Scan for the cell matching the given text and deliver its [x, y] coordinate at center. 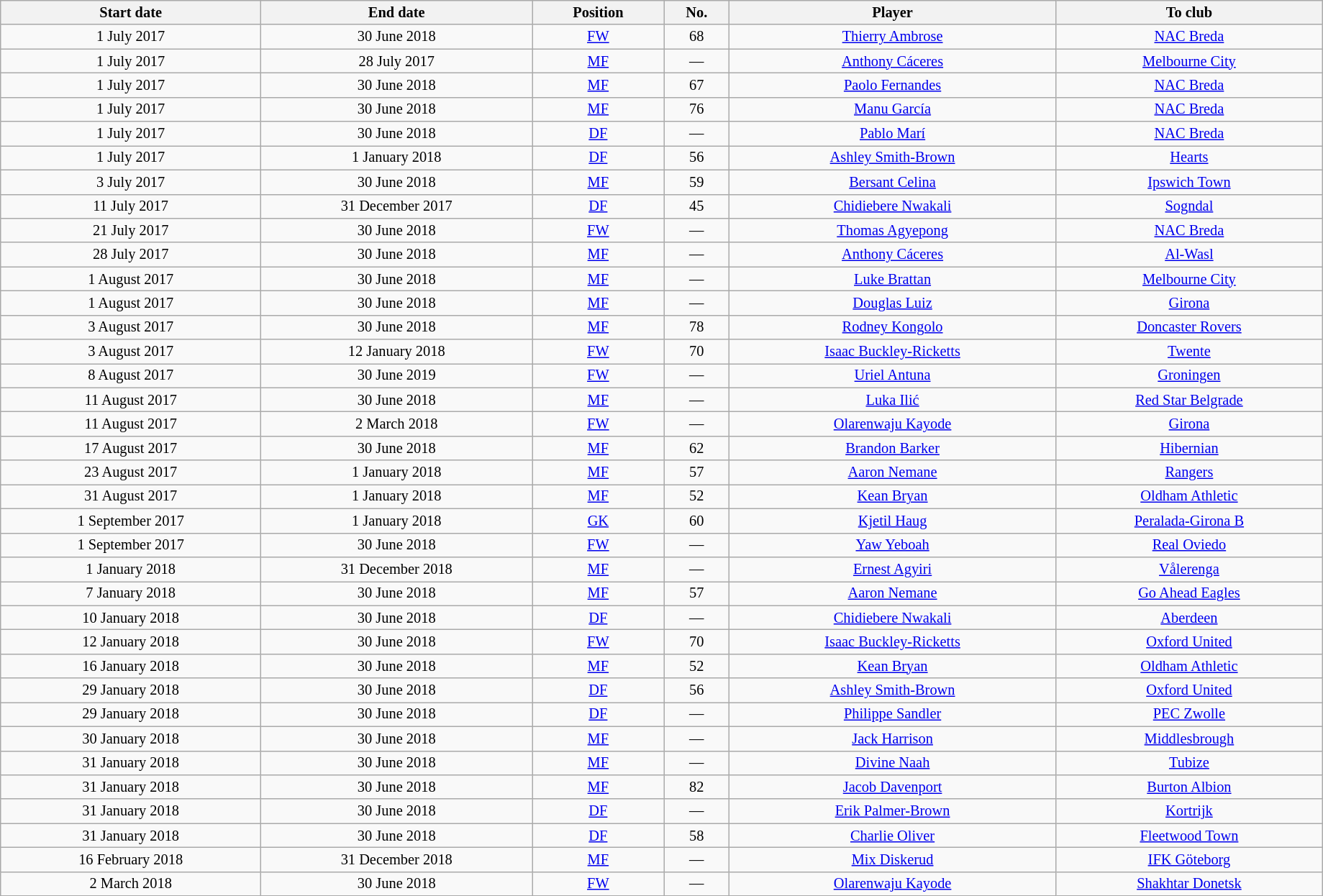
Erik Palmer-Brown [893, 811]
Paolo Fernandes [893, 85]
Uriel Antuna [893, 375]
3 July 2017 [131, 182]
Start date [131, 12]
Player [893, 12]
16 January 2018 [131, 666]
45 [696, 206]
Thierry Ambrose [893, 37]
60 [696, 521]
Red Star Belgrade [1188, 400]
Position [599, 12]
Vålerenga [1188, 569]
Burton Albion [1188, 787]
Tubize [1188, 763]
17 August 2017 [131, 448]
Twente [1188, 352]
31 August 2017 [131, 496]
Kortrijk [1188, 811]
Peralada-Girona B [1188, 521]
Jacob Davenport [893, 787]
Rangers [1188, 472]
23 August 2017 [131, 472]
31 December 2017 [397, 206]
GK [599, 521]
Bersant Celina [893, 182]
IFK Göteborg [1188, 859]
21 July 2017 [131, 230]
Real Oviedo [1188, 545]
Middlesbrough [1188, 739]
Divine Naah [893, 763]
Sogndal [1188, 206]
Al-Wasl [1188, 255]
59 [696, 182]
Brandon Barker [893, 448]
11 July 2017 [131, 206]
Hearts [1188, 157]
End date [397, 12]
Yaw Yeboah [893, 545]
To club [1188, 12]
Ipswich Town [1188, 182]
68 [696, 37]
16 February 2018 [131, 859]
Shakhtar Donetsk [1188, 884]
Luka Ilić [893, 400]
62 [696, 448]
Groningen [1188, 375]
Mix Diskerud [893, 859]
82 [696, 787]
Doncaster Rovers [1188, 327]
Manu García [893, 109]
Luke Brattan [893, 279]
Philippe Sandler [893, 714]
Charlie Oliver [893, 836]
Pablo Marí [893, 134]
58 [696, 836]
Hibernian [1188, 448]
76 [696, 109]
Douglas Luiz [893, 303]
30 June 2019 [397, 375]
Rodney Kongolo [893, 327]
Aberdeen [1188, 618]
PEC Zwolle [1188, 714]
8 August 2017 [131, 375]
Fleetwood Town [1188, 836]
67 [696, 85]
30 January 2018 [131, 739]
Jack Harrison [893, 739]
Ernest Agyiri [893, 569]
Thomas Agyepong [893, 230]
Go Ahead Eagles [1188, 593]
78 [696, 327]
No. [696, 12]
7 January 2018 [131, 593]
10 January 2018 [131, 618]
Kjetil Haug [893, 521]
